For the text-containing cell, return its midpoint in (X, Y) coordinate format. 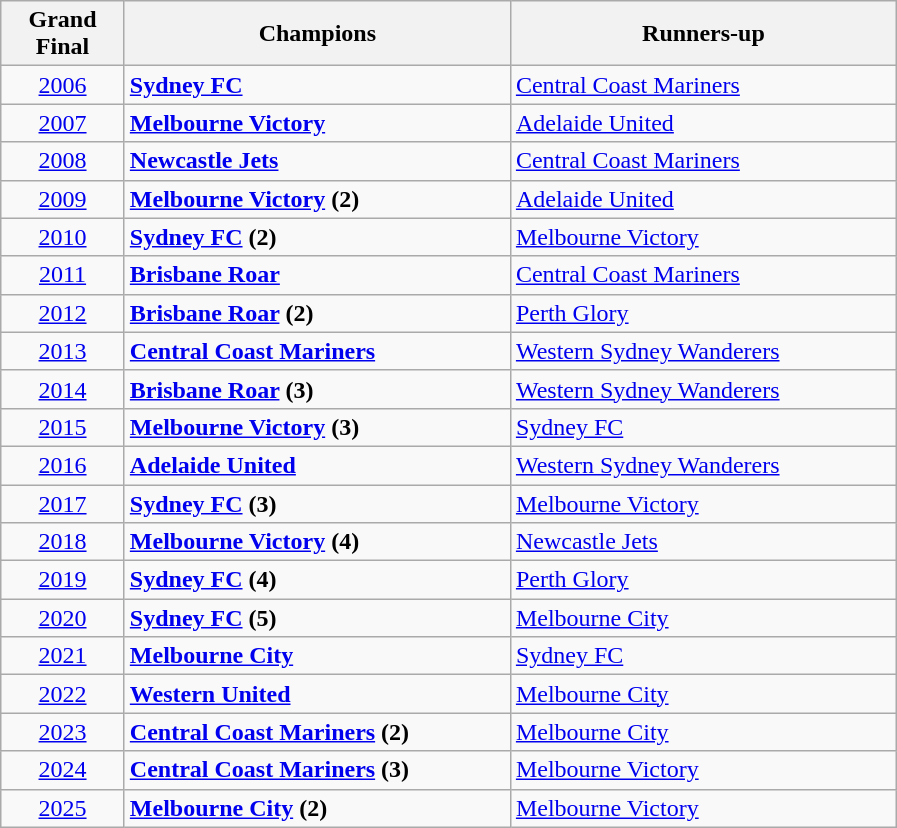
Melbourne City (2) (317, 808)
Brisbane Roar (2) (317, 313)
2010 (63, 237)
2019 (63, 580)
2015 (63, 427)
Sydney FC (3) (317, 503)
Melbourne Victory (3) (317, 427)
2011 (63, 275)
Central Coast Mariners (3) (317, 770)
Melbourne Victory (4) (317, 542)
2025 (63, 808)
2022 (63, 694)
Western United (317, 694)
2008 (63, 161)
2007 (63, 123)
Brisbane Roar (3) (317, 389)
Sydney FC (2) (317, 237)
2021 (63, 656)
2024 (63, 770)
2009 (63, 199)
Sydney FC (4) (317, 580)
2006 (63, 85)
2017 (63, 503)
Melbourne Victory (2) (317, 199)
2012 (63, 313)
2014 (63, 389)
Grand Final (63, 34)
2018 (63, 542)
2016 (63, 465)
Sydney FC (5) (317, 618)
Central Coast Mariners (2) (317, 732)
Brisbane Roar (317, 275)
2020 (63, 618)
Runners-up (703, 34)
2023 (63, 732)
2013 (63, 351)
Champions (317, 34)
